Determine the (X, Y) coordinate at the center of the cell enclosing the given text.  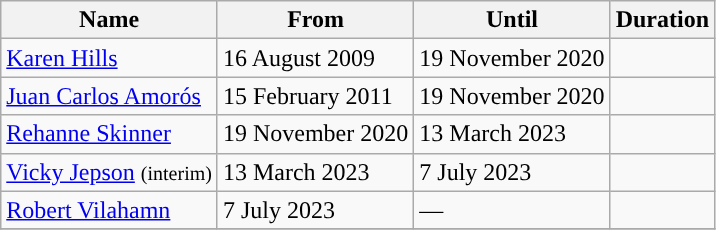
15 February 2011 (315, 96)
Name (110, 20)
Karen Hills (110, 58)
Vicky Jepson (interim) (110, 172)
— (512, 210)
Rehanne Skinner (110, 134)
From (315, 20)
Duration (662, 20)
Robert Vilahamn (110, 210)
Juan Carlos Amorós (110, 96)
Until (512, 20)
16 August 2009 (315, 58)
